Scan for the cell matching the given text and deliver its [X, Y] coordinate at center. 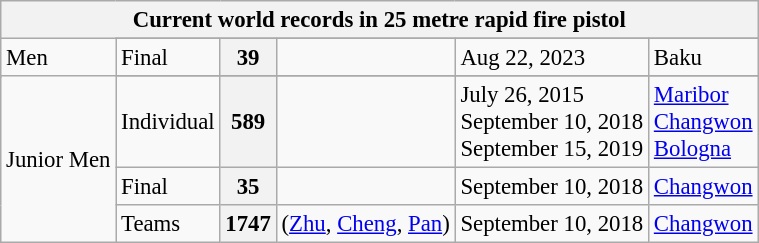
Aug 22, 2023 [552, 58]
Junior Men [58, 160]
35 [248, 187]
Maribor Changwon Bologna [704, 122]
(Zhu, Cheng, Pan) [366, 224]
Individual [168, 122]
1747 [248, 224]
Men [58, 58]
July 26, 2015 September 10, 2018 September 15, 2019 [552, 122]
Current world records in 25 metre rapid fire pistol [380, 20]
Teams [168, 224]
Baku [704, 58]
39 [248, 58]
589 [248, 122]
